Locate the cell with the specified text and output its [X, Y] center coordinate. 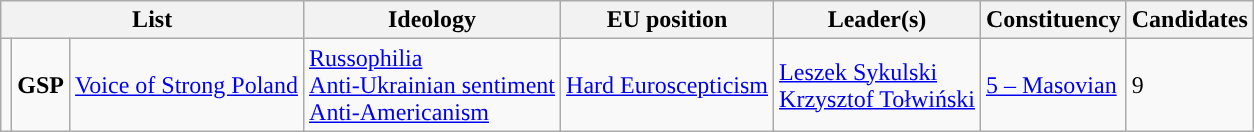
EU position [668, 20]
Candidates [1190, 20]
RussophiliaAnti-Ukrainian sentimentAnti-Americanism [432, 85]
Leszek SykulskiKrzysztof Tołwiński [878, 85]
Voice of Strong Poland [187, 85]
Ideology [432, 20]
Leader(s) [878, 20]
Constituency [1053, 20]
GSP [41, 85]
9 [1190, 85]
Hard Euroscepticism [668, 85]
5 – Masovian [1053, 85]
List [152, 20]
